Find where the given text appears and provide that cell's center as [x, y] coordinate. 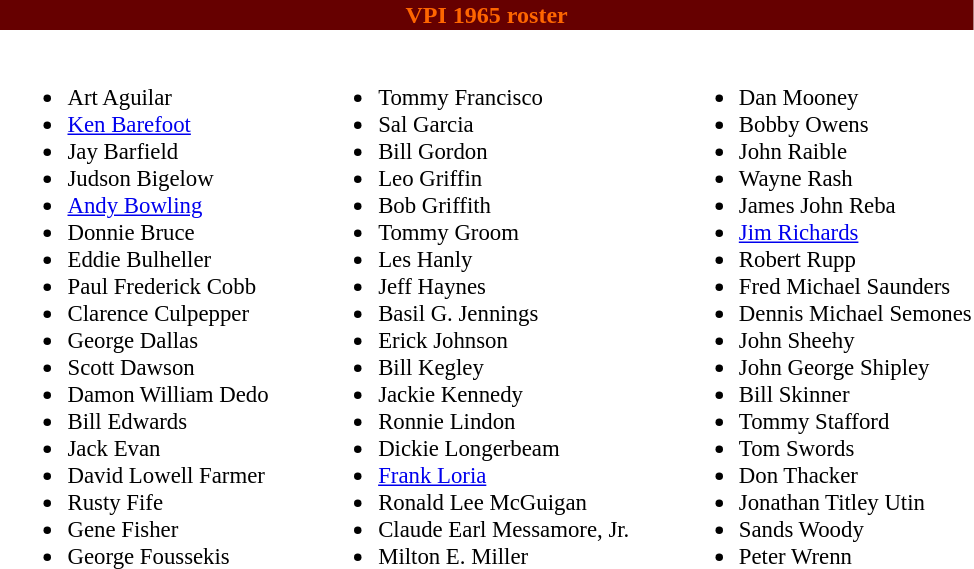
VPI 1965 roster [486, 15]
